Pinpoint the cell where the given text exists, returning its (X, Y) midpoint coordinate. 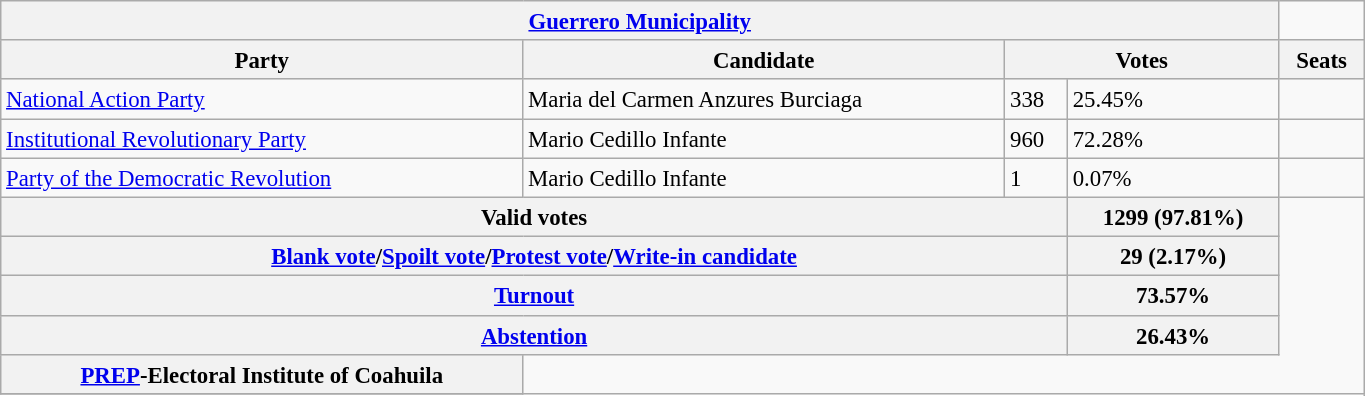
Party of the Democratic Revolution (262, 178)
Votes (1142, 60)
Guerrero Municipality (640, 20)
73.57% (1172, 296)
960 (1036, 138)
Institutional Revolutionary Party (262, 138)
72.28% (1172, 138)
Candidate (764, 60)
PREP-Electoral Institute of Coahuila (262, 374)
26.43% (1172, 334)
29 (2.17%) (1172, 256)
338 (1036, 100)
Abstention (534, 334)
National Action Party (262, 100)
Party (262, 60)
0.07% (1172, 178)
Turnout (534, 296)
1299 (97.81%) (1172, 216)
Maria del Carmen Anzures Burciaga (764, 100)
Valid votes (534, 216)
Blank vote/Spoilt vote/Protest vote/Write-in candidate (534, 256)
Seats (1322, 60)
1 (1036, 178)
25.45% (1172, 100)
